Extract the (x, y) coordinate from the center of the cell holding the provided text.  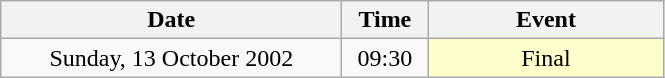
Sunday, 13 October 2002 (172, 58)
Final (546, 58)
09:30 (385, 58)
Time (385, 20)
Event (546, 20)
Date (172, 20)
